Pinpoint the cell where the given text exists, returning its (x, y) midpoint coordinate. 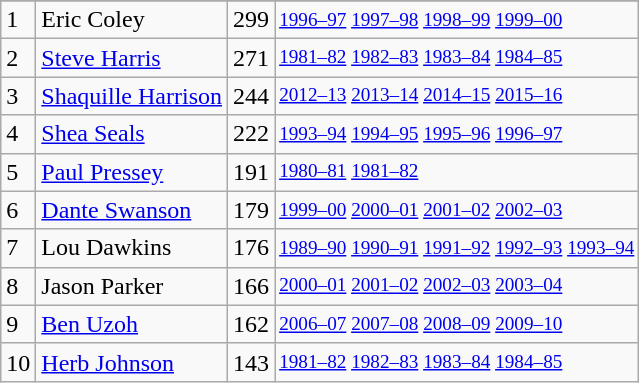
Steve Harris (132, 58)
5 (18, 172)
162 (252, 324)
2012–13 2013–14 2014–15 2015–16 (457, 96)
3 (18, 96)
143 (252, 362)
Eric Coley (132, 20)
166 (252, 286)
176 (252, 248)
2 (18, 58)
Shea Seals (132, 134)
191 (252, 172)
244 (252, 96)
10 (18, 362)
2006–07 2007–08 2008–09 2009–10 (457, 324)
Herb Johnson (132, 362)
4 (18, 134)
271 (252, 58)
179 (252, 210)
Dante Swanson (132, 210)
Paul Pressey (132, 172)
Jason Parker (132, 286)
9 (18, 324)
6 (18, 210)
1999–00 2000–01 2001–02 2002–03 (457, 210)
Ben Uzoh (132, 324)
299 (252, 20)
1993–94 1994–95 1995–96 1996–97 (457, 134)
7 (18, 248)
1996–97 1997–98 1998–99 1999–00 (457, 20)
2000–01 2001–02 2002–03 2003–04 (457, 286)
8 (18, 286)
1 (18, 20)
222 (252, 134)
Shaquille Harrison (132, 96)
Lou Dawkins (132, 248)
1989–90 1990–91 1991–92 1992–93 1993–94 (457, 248)
1980–81 1981–82 (457, 172)
